Find where the given text appears and provide that cell's center as (X, Y) coordinate. 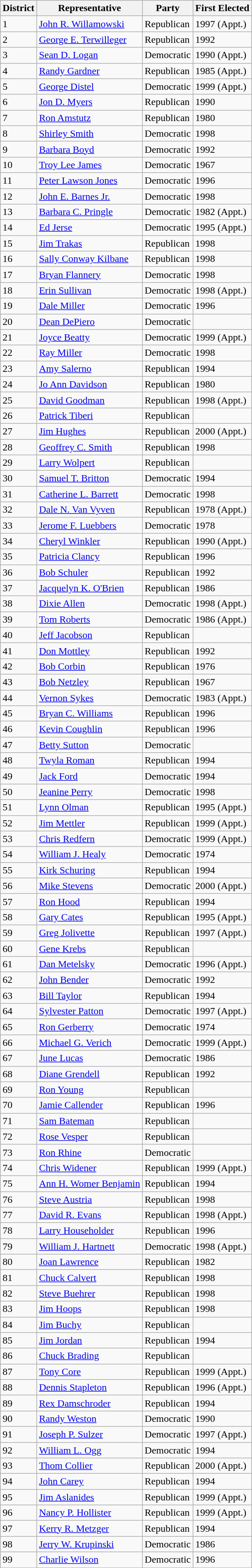
1983 (Appt.) (222, 698)
36 (19, 572)
Bob Schuler (90, 572)
40 (19, 635)
Don Mottley (90, 651)
22 (19, 353)
Joyce Beatty (90, 337)
48 (19, 761)
Chuck Calvert (90, 1278)
Bob Corbin (90, 666)
Kevin Coughlin (90, 729)
Jim Hoops (90, 1309)
93 (19, 1466)
2 (19, 40)
63 (19, 996)
13 (19, 212)
84 (19, 1325)
Nancy P. Hollister (90, 1513)
Amy Salerno (90, 369)
John Carey (90, 1482)
30 (19, 478)
Cheryl Winkler (90, 541)
87 (19, 1372)
Sam Bateman (90, 1121)
Jerry W. Krupinski (90, 1544)
70 (19, 1105)
Sean D. Logan (90, 55)
Patrick Tiberi (90, 415)
David Goodman (90, 400)
18 (19, 290)
94 (19, 1482)
Dan Metelsky (90, 964)
John R. Willamowski (90, 24)
68 (19, 1074)
62 (19, 980)
73 (19, 1152)
Party (168, 8)
Geoffrey C. Smith (90, 447)
1982 (Appt.) (222, 212)
4 (19, 71)
Thom Collier (90, 1466)
Representative (90, 8)
Chris Redfern (90, 839)
George E. Terwilleger (90, 40)
Kerry R. Metzger (90, 1528)
Jim Hughes (90, 431)
55 (19, 870)
39 (19, 619)
Jeff Jacobson (90, 635)
86 (19, 1356)
Sally Conway Kilbane (90, 259)
98 (19, 1544)
25 (19, 400)
8 (19, 133)
Jo Ann Davidson (90, 384)
7 (19, 118)
William J. Healy (90, 854)
34 (19, 541)
19 (19, 306)
3 (19, 55)
35 (19, 557)
David R. Evans (90, 1215)
Jeanine Perry (90, 792)
1978 (Appt.) (222, 510)
53 (19, 839)
First Elected (222, 8)
77 (19, 1215)
Ed Jerse (90, 228)
Ron Hood (90, 901)
Chuck Brading (90, 1356)
80 (19, 1262)
Charlie Wilson (90, 1560)
45 (19, 714)
Joseph P. Sulzer (90, 1434)
Kirk Schuring (90, 870)
31 (19, 494)
92 (19, 1450)
79 (19, 1246)
Ron Gerberry (90, 1027)
Chris Widener (90, 1168)
Barbara Boyd (90, 149)
Larry Wolpert (90, 463)
21 (19, 337)
82 (19, 1293)
Betty Sutton (90, 745)
Dale Miller (90, 306)
33 (19, 525)
83 (19, 1309)
91 (19, 1434)
74 (19, 1168)
23 (19, 369)
75 (19, 1183)
Rex Damschroder (90, 1403)
90 (19, 1419)
15 (19, 243)
24 (19, 384)
58 (19, 917)
Jim Jordan (90, 1340)
Mike Stevens (90, 886)
Tom Roberts (90, 619)
George Distel (90, 86)
76 (19, 1199)
Jim Aslanides (90, 1497)
20 (19, 322)
14 (19, 228)
Shirley Smith (90, 133)
49 (19, 776)
Twyla Roman (90, 761)
Bill Taylor (90, 996)
81 (19, 1278)
46 (19, 729)
17 (19, 275)
Barbara C. Pringle (90, 212)
71 (19, 1121)
Diane Grendell (90, 1074)
William J. Hartnett (90, 1246)
72 (19, 1136)
Joan Lawrence (90, 1262)
Bryan C. Williams (90, 714)
Jim Buchy (90, 1325)
51 (19, 807)
Jamie Callender (90, 1105)
67 (19, 1058)
59 (19, 933)
Dixie Allen (90, 604)
Steve Buehrer (90, 1293)
44 (19, 698)
5 (19, 86)
1982 (222, 1262)
26 (19, 415)
June Lucas (90, 1058)
38 (19, 604)
41 (19, 651)
12 (19, 196)
Jim Mettler (90, 823)
Steve Austria (90, 1199)
John E. Barnes Jr. (90, 196)
11 (19, 180)
Dean DePiero (90, 322)
Ray Miller (90, 353)
1986 (Appt.) (222, 619)
Rose Vesper (90, 1136)
Randy Weston (90, 1419)
1976 (222, 666)
Michael G. Verich (90, 1043)
Greg Jolivette (90, 933)
Sylvester Patton (90, 1011)
Jim Trakas (90, 243)
Gene Krebs (90, 948)
50 (19, 792)
60 (19, 948)
85 (19, 1340)
61 (19, 964)
16 (19, 259)
Dale N. Van Vyven (90, 510)
78 (19, 1231)
37 (19, 588)
28 (19, 447)
Erin Sullivan (90, 290)
Jacquelyn K. O'Brien (90, 588)
Jack Ford (90, 776)
32 (19, 510)
97 (19, 1528)
Samuel T. Britton (90, 478)
47 (19, 745)
Ron Young (90, 1090)
Tony Core (90, 1372)
Larry Householder (90, 1231)
Bryan Flannery (90, 275)
Jon D. Myers (90, 102)
Patricia Clancy (90, 557)
Peter Lawson Jones (90, 180)
Lynn Olman (90, 807)
27 (19, 431)
66 (19, 1043)
9 (19, 149)
57 (19, 901)
56 (19, 886)
Randy Gardner (90, 71)
Jerome F. Luebbers (90, 525)
Vernon Sykes (90, 698)
42 (19, 666)
District (19, 8)
64 (19, 1011)
Dennis Stapleton (90, 1387)
Bob Netzley (90, 682)
69 (19, 1090)
Ron Amstutz (90, 118)
Catherine L. Barrett (90, 494)
10 (19, 165)
54 (19, 854)
Gary Cates (90, 917)
1985 (Appt.) (222, 71)
95 (19, 1497)
43 (19, 682)
Ron Rhine (90, 1152)
65 (19, 1027)
52 (19, 823)
29 (19, 463)
1978 (222, 525)
William L. Ogg (90, 1450)
Ann H. Womer Benjamin (90, 1183)
88 (19, 1387)
99 (19, 1560)
96 (19, 1513)
1 (19, 24)
Troy Lee James (90, 165)
6 (19, 102)
89 (19, 1403)
John Bender (90, 980)
